From the cell containing the given text, extract its center point as (X, Y) coordinate. 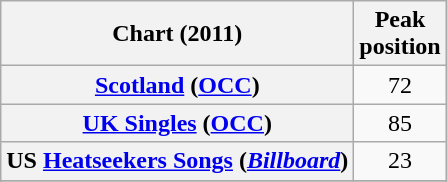
Peakposition (400, 34)
72 (400, 85)
85 (400, 123)
Chart (2011) (178, 34)
UK Singles (OCC) (178, 123)
23 (400, 161)
Scotland (OCC) (178, 85)
US Heatseekers Songs (Billboard) (178, 161)
